Determine the [x, y] coordinate at the center of the cell enclosing the given text.  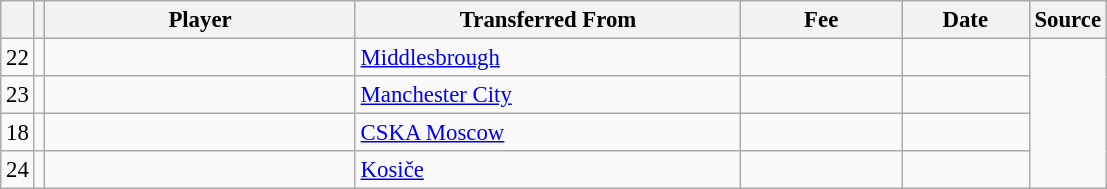
Transferred From [548, 20]
Manchester City [548, 95]
24 [18, 170]
CSKA Moscow [548, 133]
23 [18, 95]
Player [200, 20]
22 [18, 58]
Fee [822, 20]
Source [1068, 20]
Middlesbrough [548, 58]
Kosiče [548, 170]
18 [18, 133]
Date [966, 20]
